Detect which cell encompasses the target text, then output its [X, Y] center coordinate. 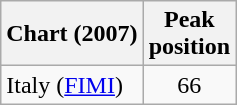
Peakposition [189, 34]
Chart (2007) [72, 34]
Italy (FIMI) [72, 85]
66 [189, 85]
